Find where the given text appears and provide that cell's center as [x, y] coordinate. 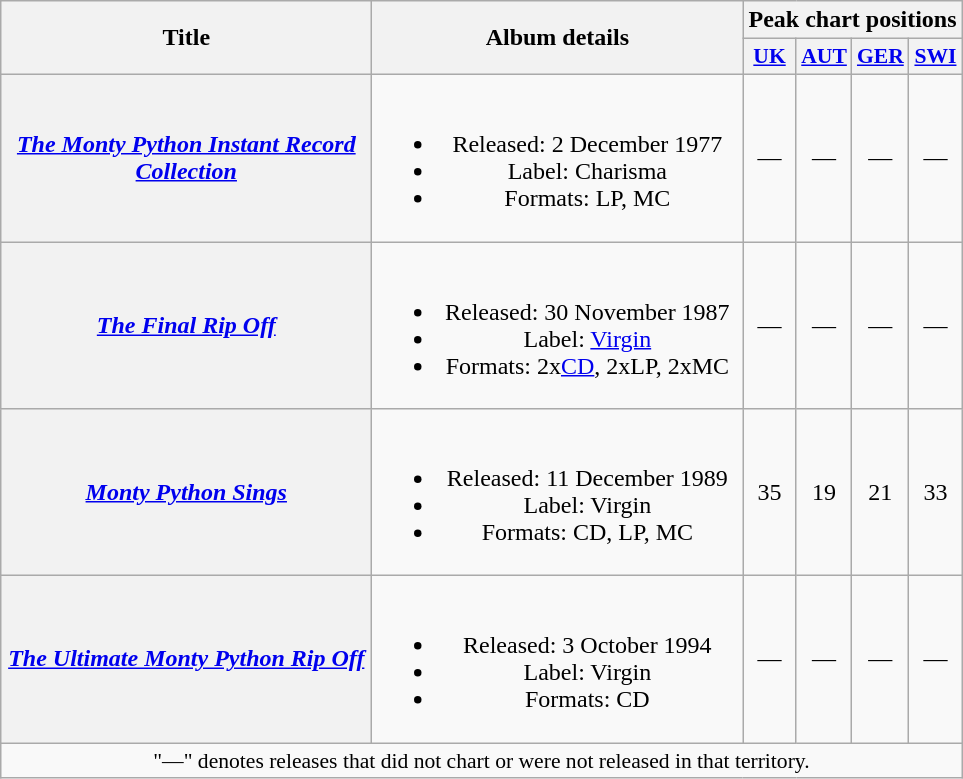
Released: 11 December 1989Label: VirginFormats: CD, LP, MC [558, 492]
The Final Rip Off [186, 326]
UK [770, 57]
Monty Python Sings [186, 492]
The Ultimate Monty Python Rip Off [186, 660]
Title [186, 38]
Album details [558, 38]
GER [880, 57]
AUT [824, 57]
"—" denotes releases that did not chart or were not released in that territory. [482, 761]
33 [936, 492]
Peak chart positions [852, 20]
35 [770, 492]
SWI [936, 57]
Released: 30 November 1987Label: VirginFormats: 2xCD, 2xLP, 2xMC [558, 326]
21 [880, 492]
The Monty Python Instant Record Collection [186, 158]
19 [824, 492]
Released: 2 December 1977Label: CharismaFormats: LP, MC [558, 158]
Released: 3 October 1994Label: VirginFormats: CD [558, 660]
